Return the (x, y) coordinate for the center point of the cell that contains the specified text.  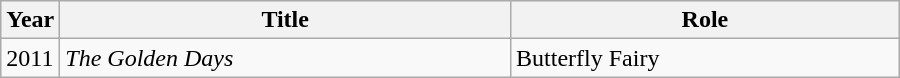
The Golden Days (286, 58)
Title (286, 20)
Role (706, 20)
Butterfly Fairy (706, 58)
Year (30, 20)
2011 (30, 58)
